Extract the [x, y] coordinate from the center of the cell holding the provided text.  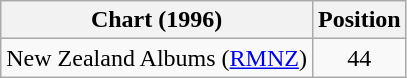
Chart (1996) [157, 20]
New Zealand Albums (RMNZ) [157, 58]
44 [359, 58]
Position [359, 20]
